Pinpoint the cell where the given text exists, returning its [x, y] midpoint coordinate. 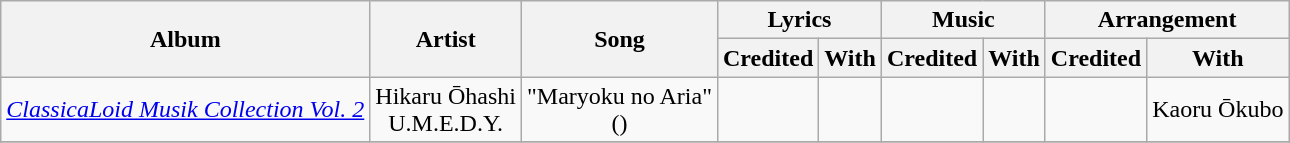
Hikaru ŌhashiU.M.E.D.Y. [446, 110]
Music [963, 20]
Lyrics [799, 20]
ClassicaLoid Musik Collection Vol. 2 [186, 110]
Arrangement [1167, 20]
"Maryoku no Aria"() [620, 110]
Artist [446, 39]
Album [186, 39]
Kaoru Ōkubo [1218, 110]
Song [620, 39]
